Capture the cell that displays the provided text and extract its (x, y) central coordinate. 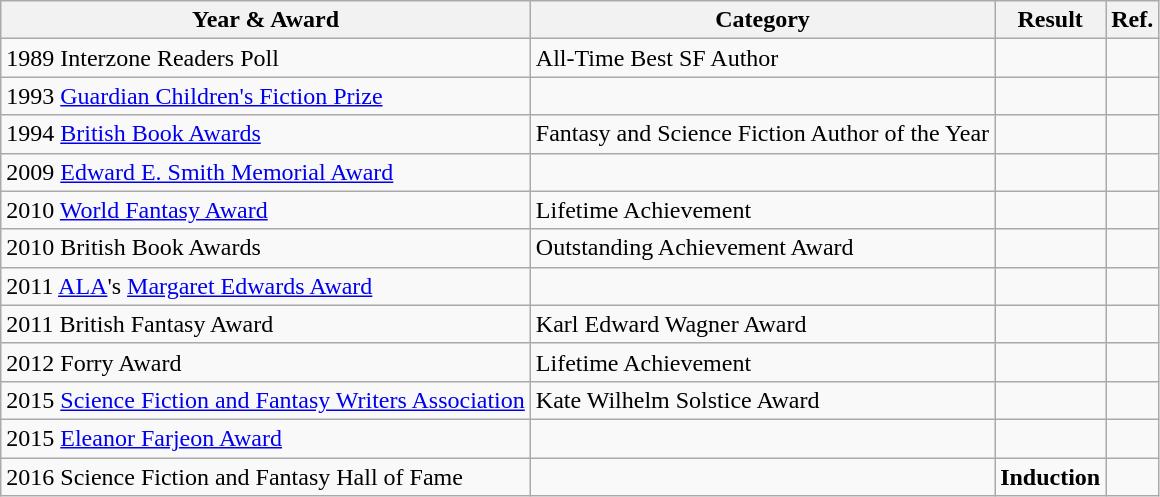
Outstanding Achievement Award (762, 248)
Result (1050, 20)
Ref. (1132, 20)
Kate Wilhelm Solstice Award (762, 400)
1989 Interzone Readers Poll (266, 58)
2012 Forry Award (266, 362)
1993 Guardian Children's Fiction Prize (266, 96)
Fantasy and Science Fiction Author of the Year (762, 134)
Karl Edward Wagner Award (762, 324)
2010 World Fantasy Award (266, 210)
Year & Award (266, 20)
2011 ALA's Margaret Edwards Award (266, 286)
2010 British Book Awards (266, 248)
2011 British Fantasy Award (266, 324)
2009 Edward E. Smith Memorial Award (266, 172)
2016 Science Fiction and Fantasy Hall of Fame (266, 477)
Category (762, 20)
All-Time Best SF Author (762, 58)
2015 Eleanor Farjeon Award (266, 438)
Induction (1050, 477)
1994 British Book Awards (266, 134)
2015 Science Fiction and Fantasy Writers Association (266, 400)
